Return the (X, Y) coordinate for the center point of the cell that contains the specified text.  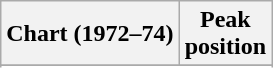
Peakposition (225, 34)
Chart (1972–74) (90, 34)
